Determine the [x, y] coordinate at the center of the cell enclosing the given text.  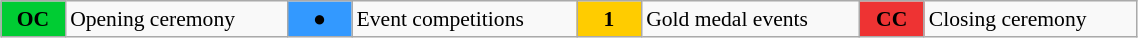
Closing ceremony [1030, 19]
OC [33, 19]
● [319, 19]
Gold medal events [750, 19]
CC [892, 19]
Opening ceremony [176, 19]
Event competitions [464, 19]
1 [609, 19]
